Search for the cell housing the specified text and yield its (X, Y) center coordinate. 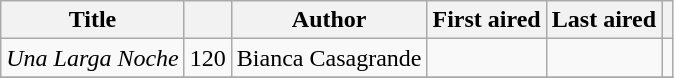
120 (208, 58)
Author (329, 20)
First aired (486, 20)
Last aired (604, 20)
Bianca Casagrande (329, 58)
Una Larga Noche (93, 58)
Title (93, 20)
